Scan for the cell matching the given text and deliver its (x, y) coordinate at center. 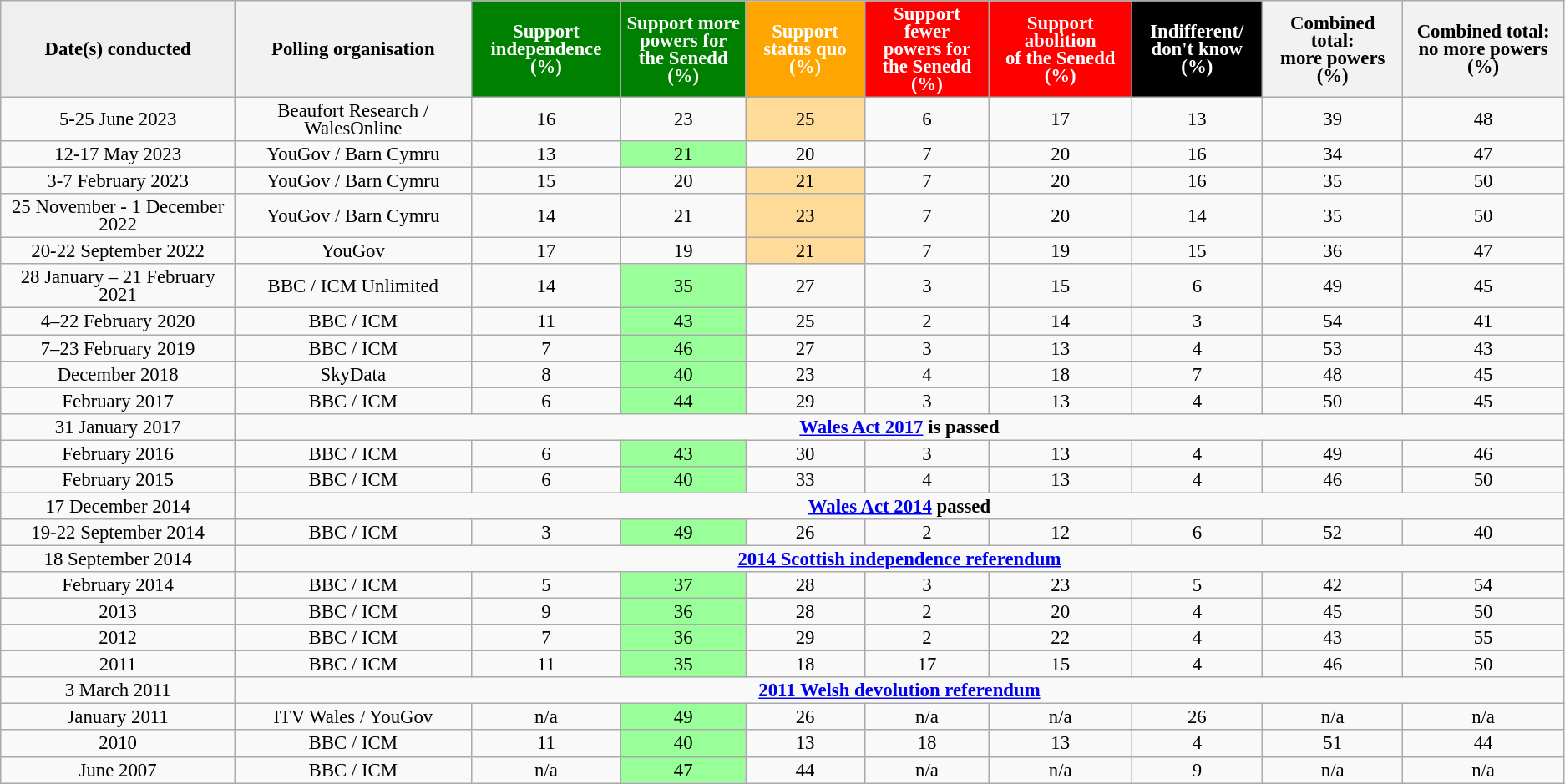
December 2018 (119, 374)
8 (546, 374)
February 2015 (119, 480)
Wales Act 2014 passed (899, 506)
Wales Act 2017 is passed (899, 427)
12 (1061, 533)
Support morepowers forthe Senedd (%) (683, 49)
ITV Wales / YouGov (352, 717)
34 (1333, 154)
4–22 February 2020 (119, 321)
February 2014 (119, 585)
February 2016 (119, 453)
3 March 2011 (119, 690)
17 December 2014 (119, 506)
18 September 2014 (119, 559)
31 January 2017 (119, 427)
Combined total:no more powers (%) (1483, 49)
52 (1333, 533)
41 (1483, 321)
53 (1333, 348)
51 (1333, 744)
February 2017 (119, 401)
33 (805, 480)
January 2011 (119, 717)
2010 (119, 744)
SkyData (352, 374)
3-7 February 2023 (119, 181)
Support fewerpowers forthe Senedd (%) (927, 49)
30 (805, 453)
2011 (119, 665)
2014 Scottish independence referendum (899, 559)
YouGov (352, 251)
42 (1333, 585)
Supportstatus quo (%) (805, 49)
22 (1061, 638)
2013 (119, 612)
55 (1483, 638)
Indifferent/don't know (%) (1198, 49)
2012 (119, 638)
39 (1333, 120)
Date(s) conducted (119, 49)
37 (683, 585)
5-25 June 2023 (119, 120)
12-17 May 2023 (119, 154)
Polling organisation (352, 49)
June 2007 (119, 770)
2011 Welsh devolution referendum (899, 690)
20-22 September 2022 (119, 251)
28 January – 21 February 2021 (119, 286)
BBC / ICM Unlimited (352, 286)
Combined total:more powers (%) (1333, 49)
Support abolitionof the Senedd (%) (1061, 49)
25 November - 1 December 2022 (119, 215)
7–23 February 2019 (119, 348)
Beaufort Research / WalesOnline (352, 120)
Supportindependence (%) (546, 49)
19-22 September 2014 (119, 533)
